Provide the (x, y) coordinate of the cell's center where the given text is located.  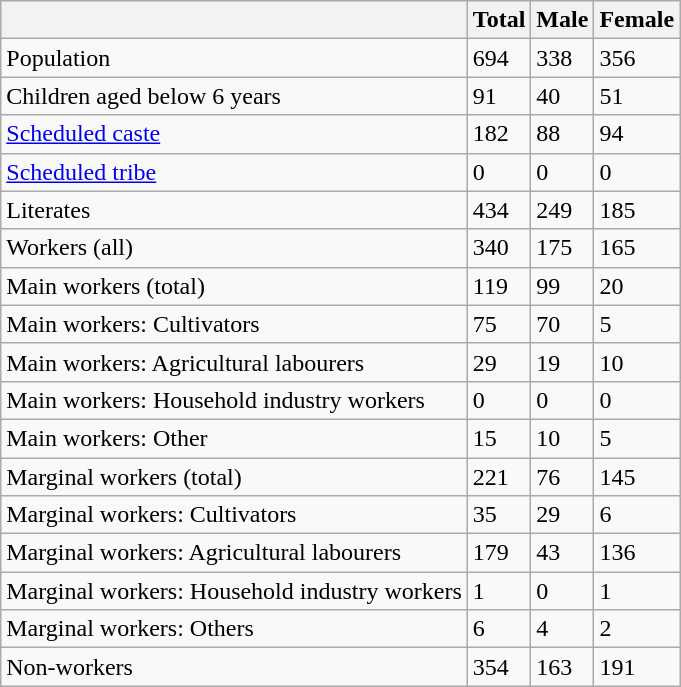
694 (499, 58)
249 (562, 210)
43 (562, 553)
19 (562, 362)
Main workers: Household industry workers (234, 400)
Male (562, 20)
20 (637, 286)
35 (499, 515)
340 (499, 248)
Marginal workers: Agricultural labourers (234, 553)
88 (562, 134)
221 (499, 477)
Main workers: Agricultural labourers (234, 362)
185 (637, 210)
40 (562, 96)
Population (234, 58)
Marginal workers (total) (234, 477)
70 (562, 324)
94 (637, 134)
119 (499, 286)
165 (637, 248)
Total (499, 20)
99 (562, 286)
163 (562, 667)
76 (562, 477)
Literates (234, 210)
356 (637, 58)
182 (499, 134)
2 (637, 629)
338 (562, 58)
Marginal workers: Others (234, 629)
Main workers (total) (234, 286)
Female (637, 20)
Main workers: Other (234, 438)
Children aged below 6 years (234, 96)
191 (637, 667)
136 (637, 553)
Main workers: Cultivators (234, 324)
Non-workers (234, 667)
Marginal workers: Cultivators (234, 515)
15 (499, 438)
Workers (all) (234, 248)
51 (637, 96)
75 (499, 324)
Scheduled tribe (234, 172)
91 (499, 96)
434 (499, 210)
Marginal workers: Household industry workers (234, 591)
145 (637, 477)
175 (562, 248)
354 (499, 667)
179 (499, 553)
4 (562, 629)
Scheduled caste (234, 134)
